Find where the given text appears and provide that cell's center as (X, Y) coordinate. 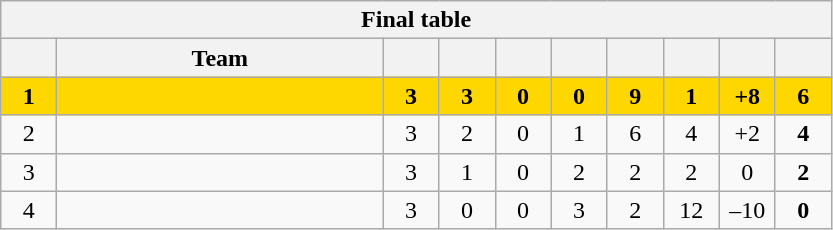
12 (691, 210)
+2 (747, 134)
–10 (747, 210)
+8 (747, 96)
Team (220, 58)
9 (635, 96)
Final table (416, 20)
